Detect which cell encompasses the target text, then output its [X, Y] center coordinate. 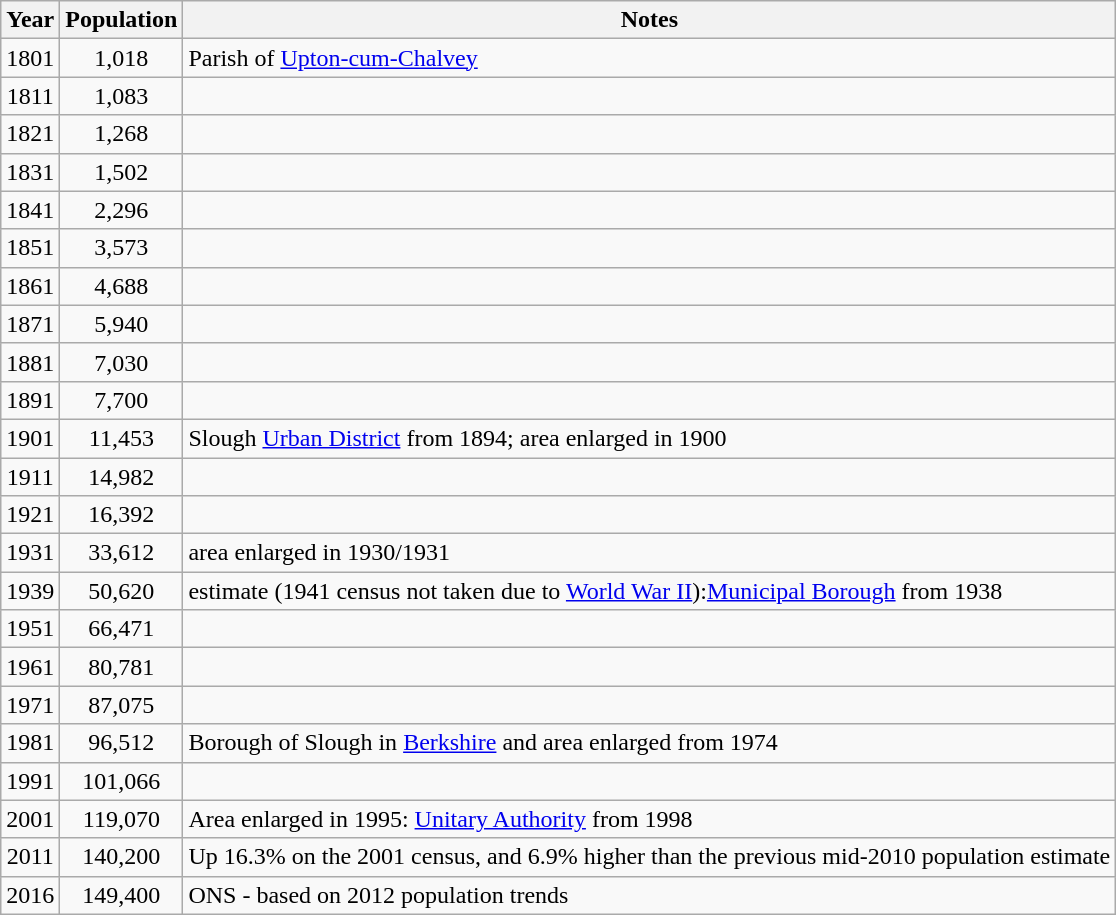
2011 [30, 857]
7,030 [122, 362]
area enlarged in 1930/1931 [650, 553]
1,018 [122, 58]
66,471 [122, 629]
Borough of Slough in Berkshire and area enlarged from 1974 [650, 743]
1,502 [122, 172]
1931 [30, 553]
1881 [30, 362]
1801 [30, 58]
1911 [30, 477]
1811 [30, 96]
Slough Urban District from 1894; area enlarged in 1900 [650, 438]
1981 [30, 743]
14,982 [122, 477]
1861 [30, 286]
Up 16.3% on the 2001 census, and 6.9% higher than the previous mid-2010 population estimate [650, 857]
estimate (1941 census not taken due to World War II):Municipal Borough from 1938 [650, 591]
Notes [650, 20]
2001 [30, 819]
149,400 [122, 895]
1891 [30, 400]
Area enlarged in 1995: Unitary Authority from 1998 [650, 819]
1,083 [122, 96]
96,512 [122, 743]
1851 [30, 248]
2016 [30, 895]
101,066 [122, 781]
87,075 [122, 705]
4,688 [122, 286]
1871 [30, 324]
1991 [30, 781]
3,573 [122, 248]
1961 [30, 667]
16,392 [122, 515]
50,620 [122, 591]
119,070 [122, 819]
33,612 [122, 553]
80,781 [122, 667]
1921 [30, 515]
1951 [30, 629]
1,268 [122, 134]
1901 [30, 438]
1831 [30, 172]
1821 [30, 134]
Parish of Upton-cum-Chalvey [650, 58]
5,940 [122, 324]
1971 [30, 705]
11,453 [122, 438]
7,700 [122, 400]
140,200 [122, 857]
Year [30, 20]
Population [122, 20]
1841 [30, 210]
2,296 [122, 210]
1939 [30, 591]
ONS - based on 2012 population trends [650, 895]
